Scan for the cell matching the given text and deliver its [X, Y] coordinate at center. 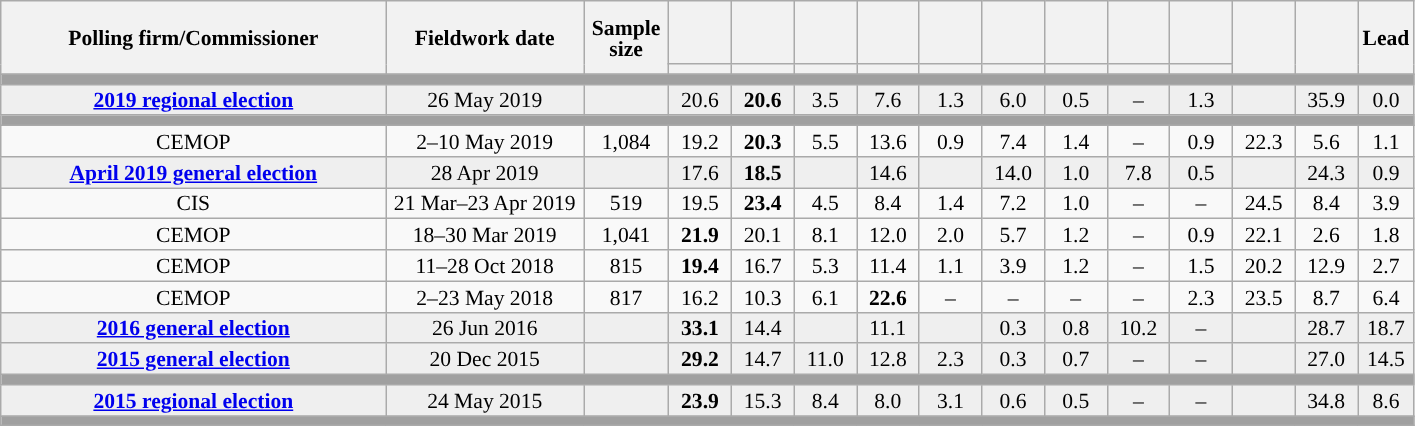
35.9 [1326, 100]
26 Jun 2016 [485, 328]
1,084 [626, 142]
11.4 [888, 266]
29.2 [700, 360]
11–28 Oct 2018 [485, 266]
817 [626, 296]
Lead [1386, 38]
7.8 [1138, 172]
18.7 [1386, 328]
2.6 [1326, 234]
1,041 [626, 234]
23.5 [1264, 296]
14.7 [762, 360]
12.0 [888, 234]
10.2 [1138, 328]
28.7 [1326, 328]
0.0 [1386, 100]
2015 regional election [194, 400]
2–23 May 2018 [485, 296]
21 Mar–23 Apr 2019 [485, 204]
14.0 [1014, 172]
24.5 [1264, 204]
12.9 [1326, 266]
33.1 [700, 328]
22.3 [1264, 142]
7.2 [1014, 204]
8.7 [1326, 296]
19.5 [700, 204]
5.7 [1014, 234]
23.9 [700, 400]
13.6 [888, 142]
2–10 May 2019 [485, 142]
28 Apr 2019 [485, 172]
12.8 [888, 360]
26 May 2019 [485, 100]
2015 general election [194, 360]
15.3 [762, 400]
17.6 [700, 172]
6.0 [1014, 100]
7.4 [1014, 142]
20.3 [762, 142]
5.6 [1326, 142]
0.7 [1076, 360]
0.6 [1014, 400]
20 Dec 2015 [485, 360]
7.6 [888, 100]
8.0 [888, 400]
Polling firm/Commissioner [194, 38]
5.5 [826, 142]
11.0 [826, 360]
22.6 [888, 296]
16.7 [762, 266]
4.5 [826, 204]
6.1 [826, 296]
24 May 2015 [485, 400]
3.1 [950, 400]
14.4 [762, 328]
21.9 [700, 234]
Sample size [626, 38]
19.4 [700, 266]
19.2 [700, 142]
34.8 [1326, 400]
8.1 [826, 234]
0.8 [1076, 328]
16.2 [700, 296]
10.3 [762, 296]
April 2019 general election [194, 172]
6.4 [1386, 296]
14.6 [888, 172]
8.6 [1386, 400]
20.1 [762, 234]
2.7 [1386, 266]
1.5 [1202, 266]
CIS [194, 204]
11.1 [888, 328]
18.5 [762, 172]
2016 general election [194, 328]
20.2 [1264, 266]
5.3 [826, 266]
27.0 [1326, 360]
2019 regional election [194, 100]
Fieldwork date [485, 38]
23.4 [762, 204]
1.8 [1386, 234]
22.1 [1264, 234]
2.0 [950, 234]
815 [626, 266]
3.5 [826, 100]
24.3 [1326, 172]
14.5 [1386, 360]
18–30 Mar 2019 [485, 234]
519 [626, 204]
